Locate the cell with the specified text and output its (X, Y) center coordinate. 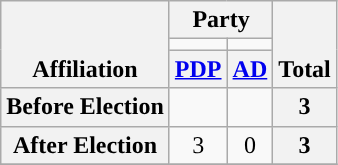
Before Election (86, 107)
0 (250, 145)
Affiliation (86, 44)
Total (305, 44)
Party (220, 20)
After Election (86, 145)
AD (250, 69)
PDP (198, 69)
